Pinpoint the cell where the given text exists, returning its (x, y) midpoint coordinate. 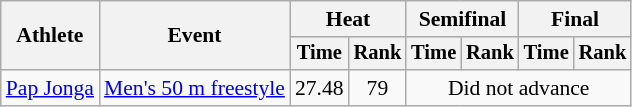
Athlete (50, 36)
Heat (348, 19)
Semifinal (462, 19)
Final (575, 19)
27.48 (320, 88)
Pap Jonga (50, 88)
Men's 50 m freestyle (194, 88)
79 (378, 88)
Did not advance (518, 88)
Event (194, 36)
